Find where the given text appears and provide that cell's center as [X, Y] coordinate. 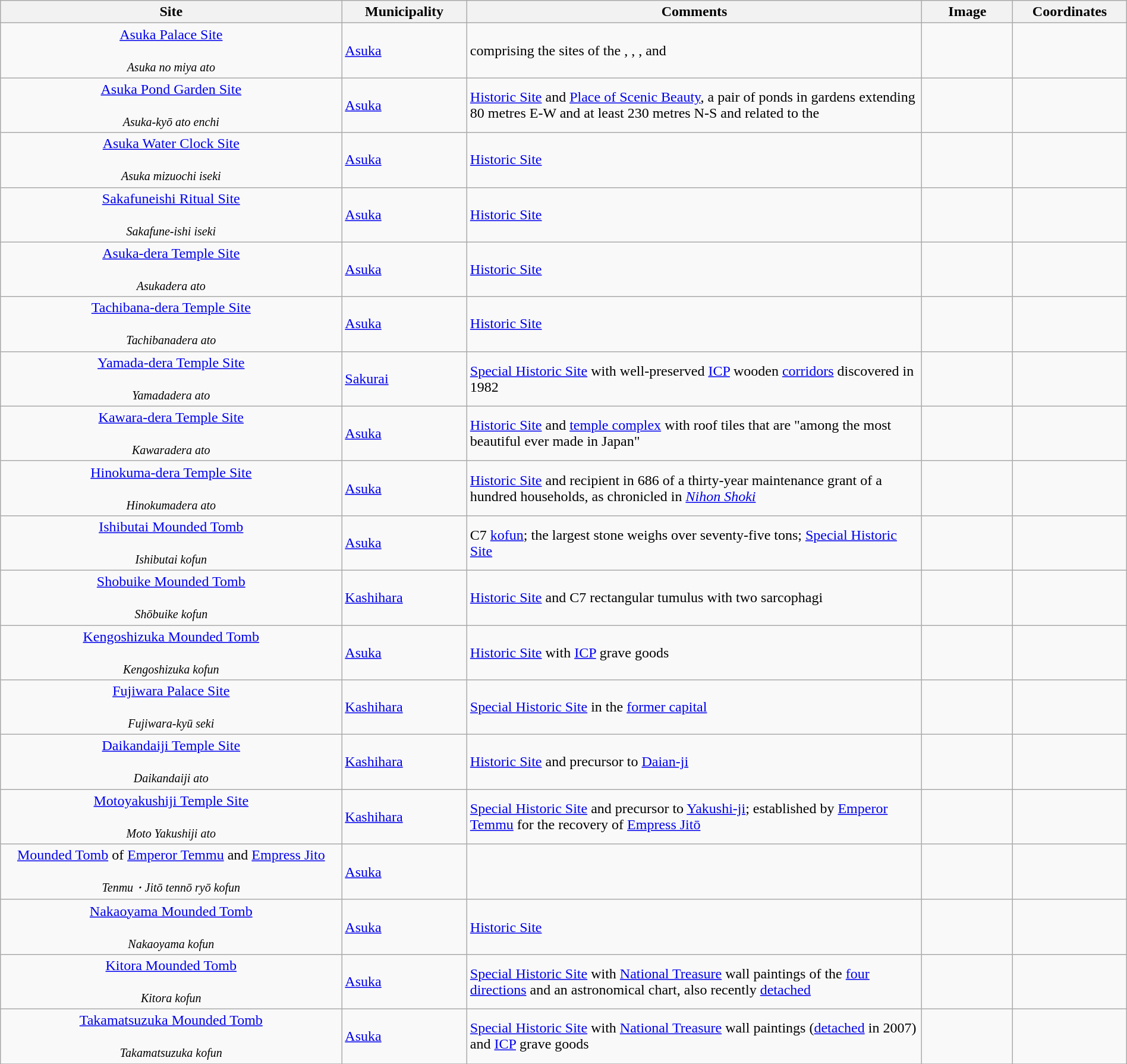
C7 kofun; the largest stone weighs over seventy-five tons; Special Historic Site [694, 543]
Special Historic Site in the former capital [694, 707]
comprising the sites of the , , , and [694, 51]
Site [171, 12]
Historic Site with ICP grave goods [694, 653]
Asuka Water Clock SiteAsuka mizuochi iseki [171, 160]
Asuka-dera Temple SiteAsukadera ato [171, 269]
Special Historic Site with well-preserved ICP wooden corridors discovered in 1982 [694, 379]
Tachibana-dera Temple SiteTachibanadera ato [171, 324]
Coordinates [1070, 12]
Kengoshizuka Mounded TombKengoshizuka kofun [171, 653]
Ishibutai Mounded TombIshibutai kofun [171, 543]
Asuka Palace SiteAsuka no miya ato [171, 51]
Asuka Pond Garden SiteAsuka-kyō ato enchi [171, 105]
Image [968, 12]
Historic Site and recipient in 686 of a thirty-year maintenance grant of a hundred households, as chronicled in Nihon Shoki [694, 488]
Nakaoyama Mounded TombNakaoyama kofun [171, 927]
Takamatsuzuka Mounded TombTakamatsuzuka kofun [171, 1036]
Kitora Mounded TombKitora kofun [171, 981]
Motoyakushiji Temple SiteMoto Yakushiji ato [171, 817]
Comments [694, 12]
Mounded Tomb of Emperor Temmu and Empress JitoTenmu・Jitō tennō ryō kofun [171, 872]
Historic Site and C7 rectangular tumulus with two sarcophagi [694, 597]
Historic Site and temple complex with roof tiles that are "among the most beautiful ever made in Japan" [694, 433]
Historic Site and Place of Scenic Beauty, a pair of ponds in gardens extending 80 metres E-W and at least 230 metres N-S and related to the [694, 105]
Special Historic Site with National Treasure wall paintings (detached in 2007) and ICP grave goods [694, 1036]
Shobuike Mounded TombShōbuike kofun [171, 597]
Daikandaiji Temple SiteDaikandaiji ato [171, 762]
Fujiwara Palace SiteFujiwara-kyū seki [171, 707]
Kawara-dera Temple SiteKawaradera ato [171, 433]
Special Historic Site with National Treasure wall paintings of the four directions and an astronomical chart, also recently detached [694, 981]
Yamada-dera Temple SiteYamadadera ato [171, 379]
Special Historic Site and precursor to Yakushi-ji; established by Emperor Temmu for the recovery of Empress Jitō [694, 817]
Historic Site and precursor to Daian-ji [694, 762]
Sakafuneishi Ritual SiteSakafune-ishi iseki [171, 215]
Sakurai [404, 379]
Municipality [404, 12]
Hinokuma-dera Temple SiteHinokumadera ato [171, 488]
